Output the [x, y] coordinate of the center of the cell containing the given text.  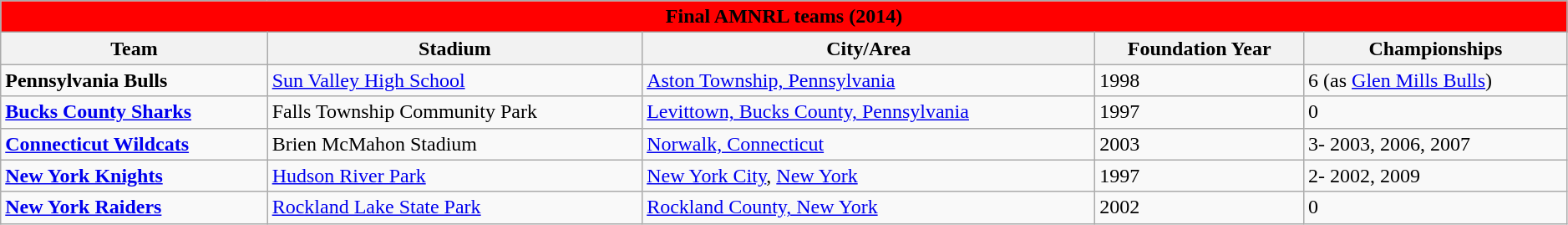
6 (as Glen Mills Bulls) [1436, 80]
Levittown, Bucks County, Pennsylvania [869, 112]
Aston Township, Pennsylvania [869, 80]
2002 [1200, 207]
Foundation Year [1200, 49]
Norwalk, Connecticut [869, 144]
City/Area [869, 49]
Sun Valley High School [454, 80]
Hudson River Park [454, 176]
Pennsylvania Bulls [134, 80]
Connecticut Wildcats [134, 144]
Falls Township Community Park [454, 112]
New York Raiders [134, 207]
Rockland County, New York [869, 207]
Final AMNRL teams (2014) [784, 17]
Brien McMahon Stadium [454, 144]
Championships [1436, 49]
Team [134, 49]
2- 2002, 2009 [1436, 176]
1998 [1200, 80]
2003 [1200, 144]
Bucks County Sharks [134, 112]
3- 2003, 2006, 2007 [1436, 144]
Rockland Lake State Park [454, 207]
New York Knights [134, 176]
New York City, New York [869, 176]
Stadium [454, 49]
